For the text-containing cell, return its midpoint in (x, y) coordinate format. 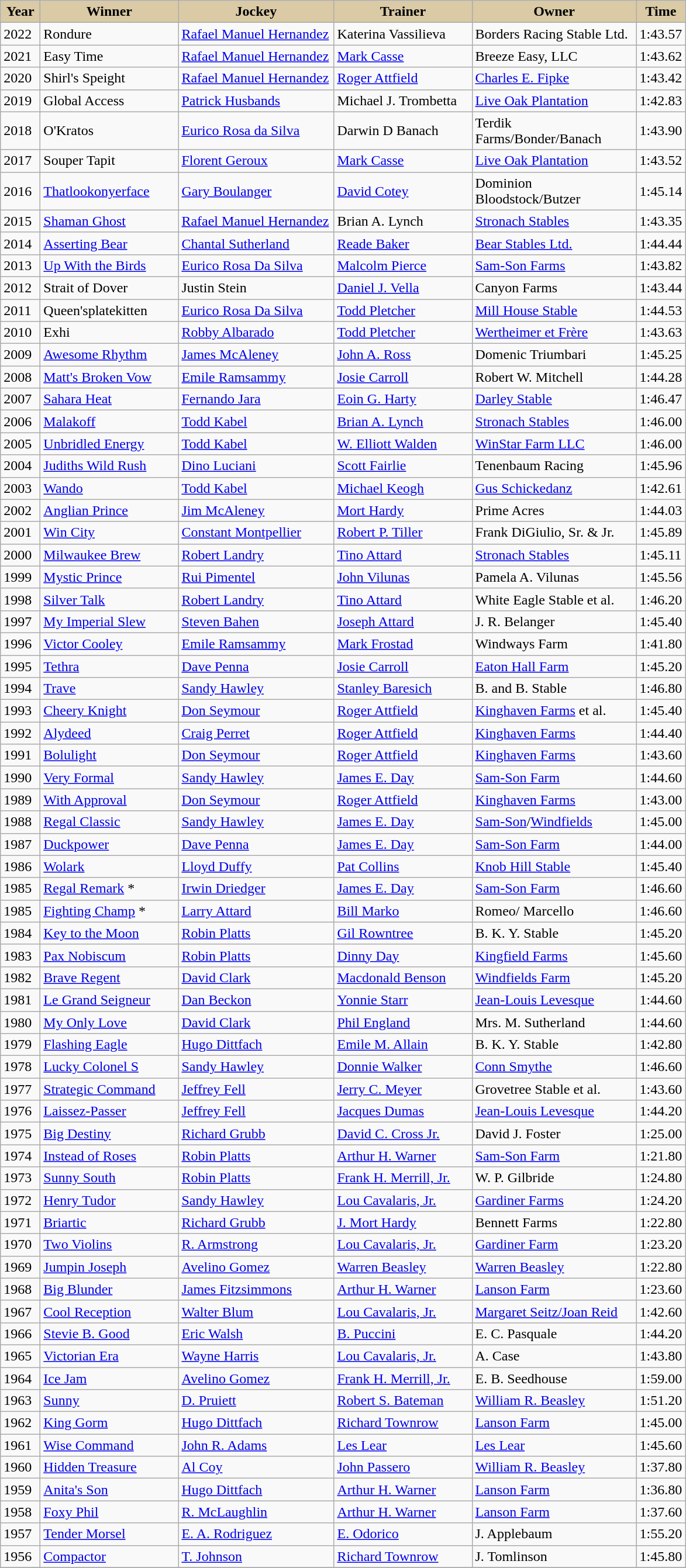
1:43.90 (661, 131)
A. Case (554, 1356)
D. Pruiett (256, 1401)
J. R. Belanger (554, 621)
Patrick Husbands (256, 101)
Reade Baker (403, 243)
Cool Reception (109, 1311)
2005 (20, 444)
Mark Frostad (403, 644)
Walter Blum (256, 1311)
1:46.80 (661, 689)
Mystic Prince (109, 577)
1:43.52 (661, 161)
T. Johnson (256, 1556)
1990 (20, 778)
1991 (20, 755)
1963 (20, 1401)
1:43.62 (661, 56)
E. A. Rodriguez (256, 1534)
Jumpin Joseph (109, 1267)
Gus Schickedanz (554, 488)
Time (661, 12)
J. Mort Hardy (403, 1222)
1:43.44 (661, 288)
Grovetree Stable et al. (554, 1089)
Prime Acres (554, 510)
E. B. Seedhouse (554, 1378)
Trainer (403, 12)
Macdonald Benson (403, 978)
1:45.96 (661, 466)
Malcolm Pierce (403, 265)
Tender Morsel (109, 1534)
1982 (20, 978)
Cheery Knight (109, 711)
Wertheimer et Frère (554, 333)
Darley Stable (554, 399)
1960 (20, 1467)
1992 (20, 733)
Unbridled Energy (109, 444)
Year (20, 12)
Strait of Dover (109, 288)
B. and B. Stable (554, 689)
1968 (20, 1289)
Big Blunder (109, 1289)
Anglian Prince (109, 510)
Pax Nobiscum (109, 955)
Bennett Farms (554, 1222)
Dominion Bloodstock/Butzer (554, 191)
Eurico Rosa da Silva (256, 131)
1:41.80 (661, 644)
1957 (20, 1534)
Sam-Son Farms (554, 265)
1981 (20, 1000)
Henry Tudor (109, 1200)
Jockey (256, 12)
Regal Classic (109, 822)
Jacques Dumas (403, 1111)
WinStar Farm LLC (554, 444)
1:44.28 (661, 377)
Knob Hill Stable (554, 866)
Michael Keogh (403, 488)
J. Tomlinson (554, 1556)
Emile M. Allain (403, 1045)
Katerina Vassilieva (403, 34)
John Passero (403, 1467)
1:25.00 (661, 1134)
1:43.35 (661, 221)
1:45.11 (661, 555)
1974 (20, 1156)
Breeze Easy, LLC (554, 56)
W. P. Gilbride (554, 1178)
My Only Love (109, 1023)
1:46.47 (661, 399)
Awesome Rhythm (109, 355)
Asserting Bear (109, 243)
Lucky Colonel S (109, 1067)
1:42.60 (661, 1311)
Thatlookonyerface (109, 191)
Scott Fairlie (403, 466)
Gil Rowntree (403, 933)
Sahara Heat (109, 399)
1:24.80 (661, 1178)
1:45.80 (661, 1556)
2011 (20, 310)
2014 (20, 243)
Matt's Broken Vow (109, 377)
Dinny Day (403, 955)
Gardiner Farms (554, 1200)
Constant Montpellier (256, 533)
Frank DiGiulio, Sr. & Jr. (554, 533)
1:36.80 (661, 1490)
1972 (20, 1200)
1984 (20, 933)
Strategic Command (109, 1089)
2021 (20, 56)
2002 (20, 510)
W. Elliott Walden (403, 444)
1962 (20, 1423)
Windfields Farm (554, 978)
1999 (20, 577)
2020 (20, 78)
Robert P. Tiller (403, 533)
John R. Adams (256, 1445)
Daniel J. Vella (403, 288)
1:42.80 (661, 1045)
Phil England (403, 1023)
1987 (20, 844)
1:46.20 (661, 599)
1:45.56 (661, 577)
Hidden Treasure (109, 1467)
Robert W. Mitchell (554, 377)
1:43.82 (661, 265)
R. McLaughlin (256, 1512)
John Vilunas (403, 577)
David Cotey (403, 191)
Foxy Phil (109, 1512)
Joseph Attard (403, 621)
Silver Talk (109, 599)
Mrs. M. Sutherland (554, 1023)
Two Violins (109, 1245)
2010 (20, 333)
1961 (20, 1445)
Mill House Stable (554, 310)
Domenic Triumbari (554, 355)
1976 (20, 1111)
Victor Cooley (109, 644)
Florent Geroux (256, 161)
David J. Foster (554, 1134)
Eaton Hall Farm (554, 666)
Very Formal (109, 778)
1:23.20 (661, 1245)
Briartic (109, 1222)
Judiths Wild Rush (109, 466)
1:43.00 (661, 800)
Sam-Son/Windfields (554, 822)
Gary Boulanger (256, 191)
Victorian Era (109, 1356)
1996 (20, 644)
1:45.14 (661, 191)
Stanley Baresich (403, 689)
1994 (20, 689)
1970 (20, 1245)
1:37.80 (661, 1467)
Wayne Harris (256, 1356)
B. Puccini (403, 1334)
Flashing Eagle (109, 1045)
1993 (20, 711)
King Gorm (109, 1423)
James McAleney (256, 355)
Kinghaven Farms et al. (554, 711)
1:23.60 (661, 1289)
Lloyd Duffy (256, 866)
1958 (20, 1512)
1997 (20, 621)
Windways Farm (554, 644)
Eric Walsh (256, 1334)
1:24.20 (661, 1200)
2018 (20, 131)
1978 (20, 1067)
E. Odorico (403, 1534)
Irwin Driedger (256, 889)
Queen'splatekitten (109, 310)
2017 (20, 161)
Shirl's Speight (109, 78)
1966 (20, 1334)
David C. Cross Jr. (403, 1134)
Eoin G. Harty (403, 399)
2012 (20, 288)
1965 (20, 1356)
Borders Racing Stable Ltd. (554, 34)
Laissez-Passer (109, 1111)
2022 (20, 34)
Anita's Son (109, 1490)
Easy Time (109, 56)
Global Access (109, 101)
Sunny South (109, 1178)
2003 (20, 488)
1:43.42 (661, 78)
Duckpower (109, 844)
Ice Jam (109, 1378)
Larry Attard (256, 911)
Alydeed (109, 733)
Stevie B. Good (109, 1334)
Up With the Birds (109, 265)
Dan Beckon (256, 1000)
1979 (20, 1045)
1980 (20, 1023)
Tenenbaum Racing (554, 466)
Canyon Farms (554, 288)
John A. Ross (403, 355)
1986 (20, 866)
Le Grand Seigneur (109, 1000)
Wise Command (109, 1445)
Wolark (109, 866)
Big Destiny (109, 1134)
Winner (109, 12)
Steven Bahen (256, 621)
2008 (20, 377)
2001 (20, 533)
Pamela A. Vilunas (554, 577)
Bill Marko (403, 911)
With Approval (109, 800)
1983 (20, 955)
1969 (20, 1267)
Mort Hardy (403, 510)
1:45.89 (661, 533)
1956 (20, 1556)
1:21.80 (661, 1156)
1:59.00 (661, 1378)
Jim McAleney (256, 510)
1:44.44 (661, 243)
Dino Luciani (256, 466)
Fighting Champ * (109, 911)
1:43.63 (661, 333)
1977 (20, 1089)
Milwaukee Brew (109, 555)
2000 (20, 555)
Rondure (109, 34)
Craig Perret (256, 733)
Justin Stein (256, 288)
1967 (20, 1311)
Compactor (109, 1556)
Donnie Walker (403, 1067)
Trave (109, 689)
James Fitzsimmons (256, 1289)
1:44.53 (661, 310)
Robby Albarado (256, 333)
Charles E. Fipke (554, 78)
1:43.57 (661, 34)
2006 (20, 422)
1:55.20 (661, 1534)
O'Kratos (109, 131)
Gardiner Farm (554, 1245)
2013 (20, 265)
Souper Tapit (109, 161)
Regal Remark * (109, 889)
Pat Collins (403, 866)
Al Coy (256, 1467)
White Eagle Stable et al. (554, 599)
Chantal Sutherland (256, 243)
2016 (20, 191)
Key to the Moon (109, 933)
Romeo/ Marcello (554, 911)
1988 (20, 822)
2019 (20, 101)
2004 (20, 466)
J. Applebaum (554, 1534)
1:42.61 (661, 488)
1995 (20, 666)
1973 (20, 1178)
1:51.20 (661, 1401)
1998 (20, 599)
1964 (20, 1378)
Jerry C. Meyer (403, 1089)
1971 (20, 1222)
E. C. Pasquale (554, 1334)
Owner (554, 12)
1959 (20, 1490)
Kingfield Farms (554, 955)
1:45.25 (661, 355)
Brave Regent (109, 978)
Michael J. Trombetta (403, 101)
My Imperial Slew (109, 621)
Instead of Roses (109, 1156)
Rui Pimentel (256, 577)
Bear Stables Ltd. (554, 243)
Sunny (109, 1401)
Conn Smythe (554, 1067)
1:42.83 (661, 101)
1:44.40 (661, 733)
Yonnie Starr (403, 1000)
1:44.03 (661, 510)
Terdik Farms/Bonder/Banach (554, 131)
Robert S. Bateman (403, 1401)
Exhi (109, 333)
2007 (20, 399)
1:43.80 (661, 1356)
Tethra (109, 666)
R. Armstrong (256, 1245)
2009 (20, 355)
Malakoff (109, 422)
Shaman Ghost (109, 221)
1989 (20, 800)
Margaret Seitz/Joan Reid (554, 1311)
1975 (20, 1134)
Bolulight (109, 755)
1:37.60 (661, 1512)
Darwin D Banach (403, 131)
Fernando Jara (256, 399)
Win City (109, 533)
2015 (20, 221)
1:44.00 (661, 844)
Wando (109, 488)
